Capture the cell that displays the provided text and extract its (x, y) central coordinate. 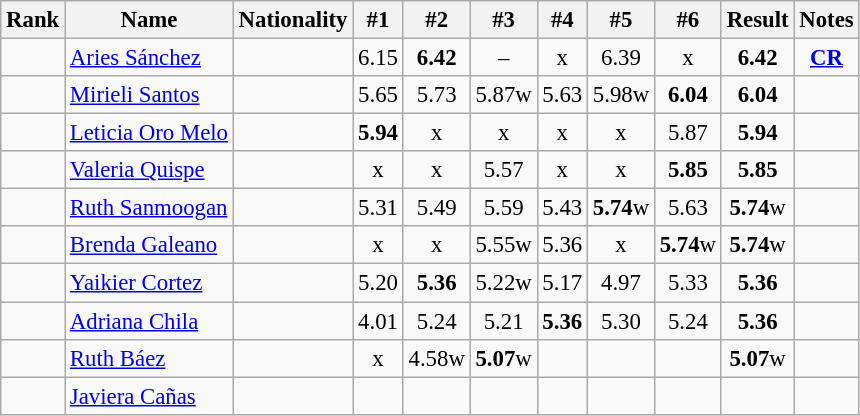
#2 (436, 20)
5.57 (504, 170)
Ruth Báez (150, 358)
5.49 (436, 208)
#5 (622, 20)
5.55w (504, 245)
#1 (378, 20)
#4 (562, 20)
Nationality (292, 20)
5.33 (688, 283)
Yaikier Cortez (150, 283)
6.15 (378, 58)
Mirieli Santos (150, 95)
Leticia Oro Melo (150, 133)
Aries Sánchez (150, 58)
CR (826, 58)
Valeria Quispe (150, 170)
Ruth Sanmoogan (150, 208)
#6 (688, 20)
4.97 (622, 283)
5.21 (504, 321)
4.01 (378, 321)
Adriana Chila (150, 321)
5.87 (688, 133)
Result (758, 20)
5.31 (378, 208)
6.39 (622, 58)
4.58w (436, 358)
5.73 (436, 95)
5.17 (562, 283)
5.20 (378, 283)
5.30 (622, 321)
5.87w (504, 95)
Name (150, 20)
Brenda Galeano (150, 245)
5.59 (504, 208)
Javiera Cañas (150, 396)
5.98w (622, 95)
5.43 (562, 208)
#3 (504, 20)
5.22w (504, 283)
Notes (826, 20)
5.65 (378, 95)
– (504, 58)
Rank (33, 20)
